Capture the cell that displays the provided text and extract its (x, y) central coordinate. 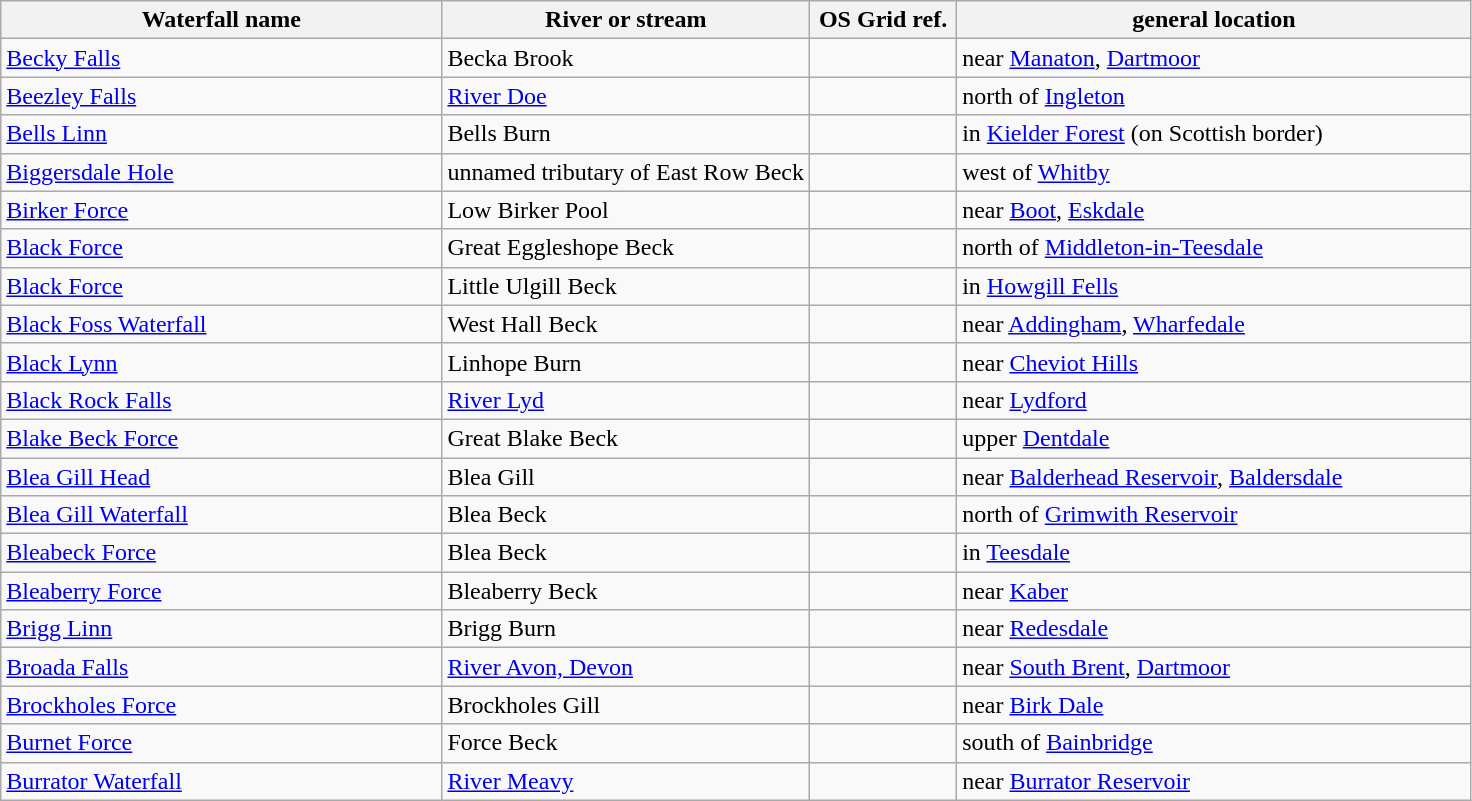
Force Beck (626, 743)
west of Whitby (1214, 172)
OS Grid ref. (884, 20)
River Lyd (626, 400)
near Balderhead Reservoir, Baldersdale (1214, 477)
south of Bainbridge (1214, 743)
Becka Brook (626, 58)
Brigg Linn (222, 629)
Blea Gill Head (222, 477)
Brockholes Force (222, 705)
River Avon, Devon (626, 667)
Blea Gill Waterfall (222, 515)
Blea Gill (626, 477)
north of Middleton-in-Teesdale (1214, 248)
River Doe (626, 96)
Broada Falls (222, 667)
near Addingham, Wharfedale (1214, 324)
Brigg Burn (626, 629)
north of Grimwith Reservoir (1214, 515)
Great Eggleshope Beck (626, 248)
Becky Falls (222, 58)
near Kaber (1214, 591)
near Cheviot Hills (1214, 362)
Brockholes Gill (626, 705)
Black Foss Waterfall (222, 324)
Black Rock Falls (222, 400)
near Lydford (1214, 400)
in Kielder Forest (on Scottish border) (1214, 134)
Great Blake Beck (626, 438)
Biggersdale Hole (222, 172)
unnamed tributary of East Row Beck (626, 172)
River Meavy (626, 781)
near Burrator Reservoir (1214, 781)
Bells Linn (222, 134)
near Manaton, Dartmoor (1214, 58)
Linhope Burn (626, 362)
Burnet Force (222, 743)
Black Lynn (222, 362)
Birker Force (222, 210)
near Boot, Eskdale (1214, 210)
north of Ingleton (1214, 96)
Blake Beck Force (222, 438)
Bleabeck Force (222, 553)
Bells Burn (626, 134)
near Birk Dale (1214, 705)
general location (1214, 20)
in Howgill Fells (1214, 286)
near Redesdale (1214, 629)
upper Dentdale (1214, 438)
River or stream (626, 20)
Low Birker Pool (626, 210)
Little Ulgill Beck (626, 286)
in Teesdale (1214, 553)
West Hall Beck (626, 324)
Bleaberry Beck (626, 591)
Burrator Waterfall (222, 781)
near South Brent, Dartmoor (1214, 667)
Beezley Falls (222, 96)
Bleaberry Force (222, 591)
Waterfall name (222, 20)
